Search for the cell housing the specified text and yield its [x, y] center coordinate. 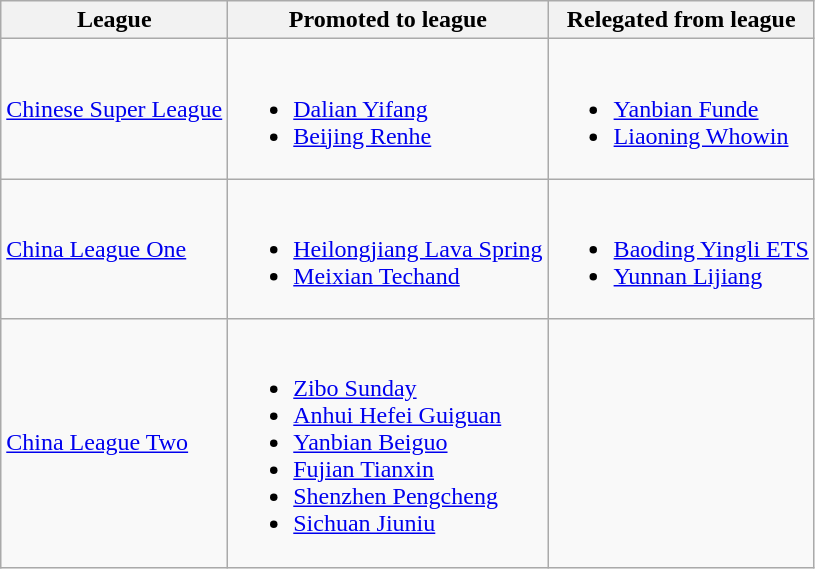
Zibo SundayAnhui Hefei GuiguanYanbian BeiguoFujian TianxinShenzhen PengchengSichuan Jiuniu [388, 443]
China League One [114, 249]
League [114, 20]
Relegated from league [681, 20]
Dalian YifangBeijing Renhe [388, 109]
Yanbian FundeLiaoning Whowin [681, 109]
Heilongjiang Lava SpringMeixian Techand [388, 249]
China League Two [114, 443]
Promoted to league [388, 20]
Baoding Yingli ETSYunnan Lijiang [681, 249]
Chinese Super League [114, 109]
